Detect which cell encompasses the target text, then output its (x, y) center coordinate. 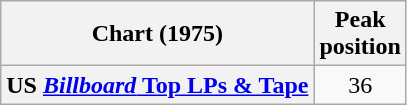
Chart (1975) (158, 34)
US Billboard Top LPs & Tape (158, 85)
Peak position (360, 34)
36 (360, 85)
